Output the (X, Y) coordinate of the center of the cell containing the given text.  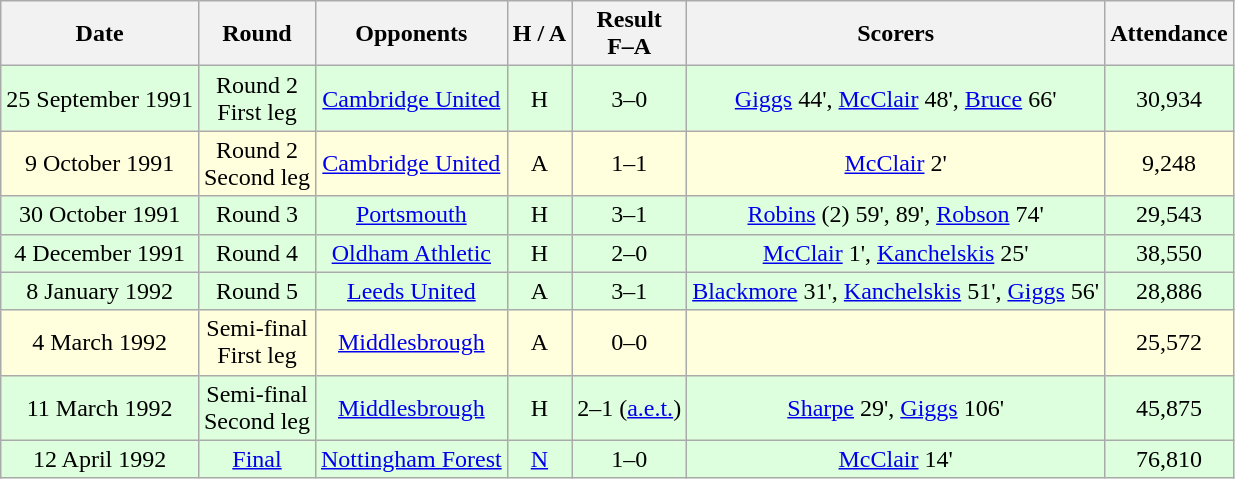
28,886 (1169, 291)
3–0 (630, 98)
1–0 (630, 459)
38,550 (1169, 253)
Blackmore 31', Kanchelskis 51', Giggs 56' (896, 291)
8 January 1992 (100, 291)
Final (256, 459)
Sharpe 29', Giggs 106' (896, 408)
Date (100, 34)
Round 5 (256, 291)
Semi-finalFirst leg (256, 342)
29,543 (1169, 215)
12 April 1992 (100, 459)
Attendance (1169, 34)
2–0 (630, 253)
11 March 1992 (100, 408)
Semi-finalSecond leg (256, 408)
Nottingham Forest (411, 459)
McClair 14' (896, 459)
9,248 (1169, 164)
30 October 1991 (100, 215)
25 September 1991 (100, 98)
4 March 1992 (100, 342)
30,934 (1169, 98)
Round 2First leg (256, 98)
Round (256, 34)
25,572 (1169, 342)
9 October 1991 (100, 164)
ResultF–A (630, 34)
N (539, 459)
Round 2Second leg (256, 164)
McClair 2' (896, 164)
Round 3 (256, 215)
Oldham Athletic (411, 253)
Leeds United (411, 291)
4 December 1991 (100, 253)
Opponents (411, 34)
Round 4 (256, 253)
Giggs 44', McClair 48', Bruce 66' (896, 98)
McClair 1', Kanchelskis 25' (896, 253)
Robins (2) 59', 89', Robson 74' (896, 215)
Scorers (896, 34)
1–1 (630, 164)
45,875 (1169, 408)
2–1 (a.e.t.) (630, 408)
76,810 (1169, 459)
Portsmouth (411, 215)
H / A (539, 34)
0–0 (630, 342)
